For the text-containing cell, return its midpoint in (x, y) coordinate format. 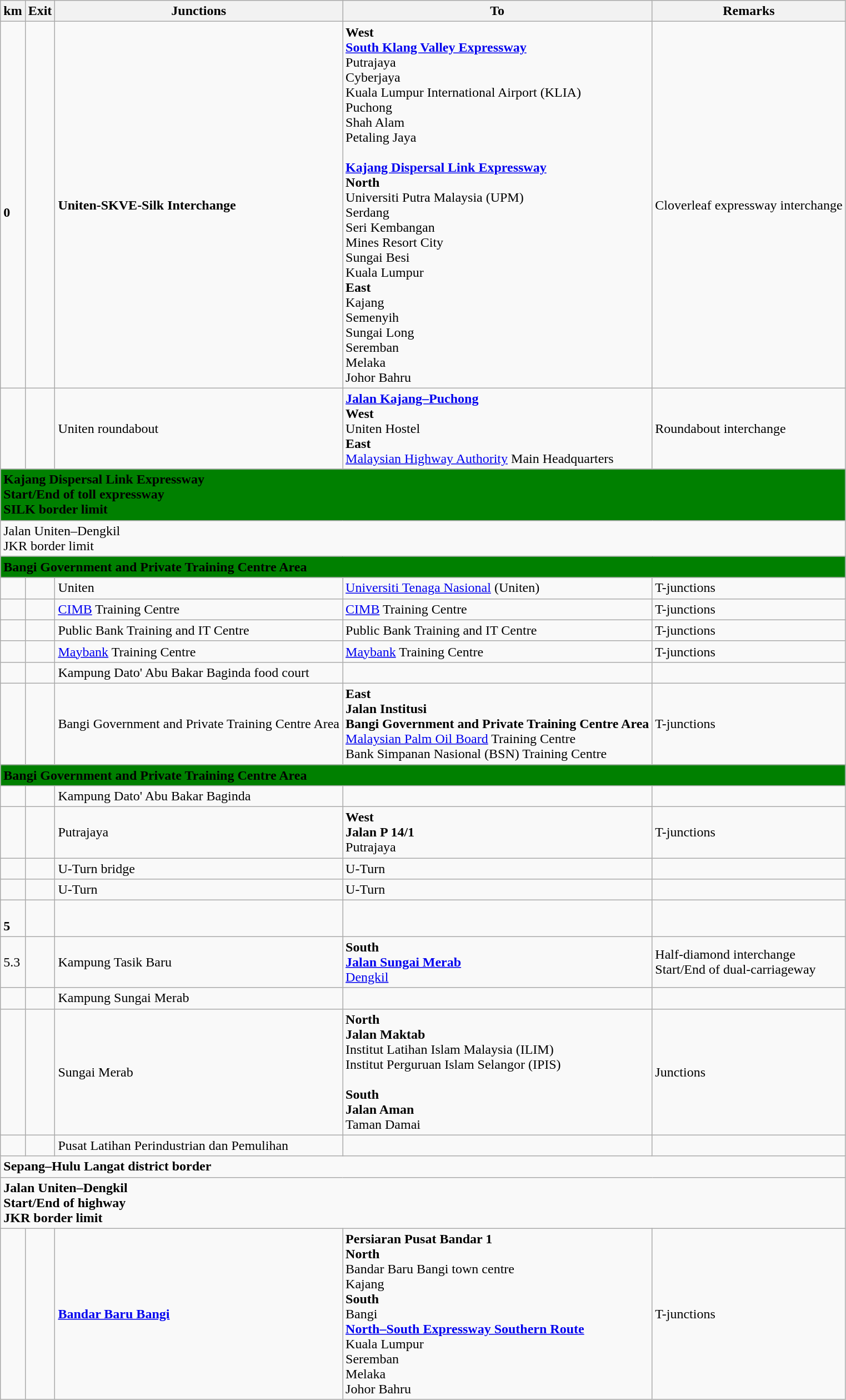
5 (13, 918)
WestJalan P 14/1Putrajaya (498, 833)
Uniten-SKVE-Silk Interchange (199, 205)
Kajang Dispersal Link Expressway Start/End of toll expresswaySILK border limit (423, 495)
Kampung Dato' Abu Bakar Baginda food court (199, 672)
South Jalan Sungai MerabDengkil (498, 962)
Universiti Tenaga Nasional (Uniten) (498, 588)
Putrajaya (199, 833)
NorthJalan MaktabInstitut Latihan Islam Malaysia (ILIM)Institut Perguruan Islam Selangor (IPIS)SouthJalan AmanTaman Damai (498, 1072)
Uniten (199, 588)
Persiaran Pusat Bandar 1NorthBandar Baru Bangi town centreKajangSouthBangi North–South Expressway Southern RouteKuala LumpurSerembanMelakaJohor Bahru (498, 1314)
To (498, 11)
Kampung Sungai Merab (199, 998)
Remarks (749, 11)
Kampung Dato' Abu Bakar Baginda (199, 796)
Sungai Merab (199, 1072)
Uniten roundabout (199, 429)
Sepang–Hulu Langat district border (423, 1167)
Jalan Uniten–DengkilJKR border limit (423, 538)
5.3 (13, 962)
Bandar Baru Bangi (199, 1314)
Kampung Tasik Baru (199, 962)
km (13, 11)
Half-diamond interchangeStart/End of dual-carriageway (749, 962)
Jalan Uniten–DengkilStart/End of highwayJKR border limit (423, 1203)
Exit (40, 11)
0 (13, 205)
Roundabout interchange (749, 429)
Pusat Latihan Perindustrian dan Pemulihan (199, 1145)
Cloverleaf expressway interchange (749, 205)
U-Turn bridge (199, 869)
Jalan Kajang–PuchongWestUniten HostelEastMalaysian Highway Authority Main Headquarters (498, 429)
